Return [X, Y] of the center of cell containing provided text 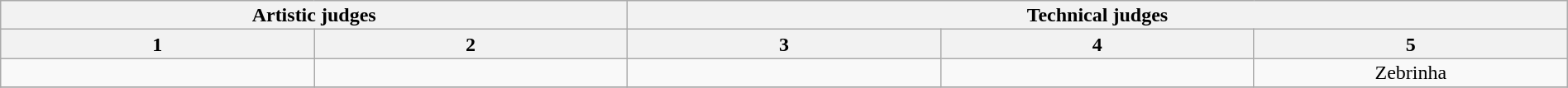
Zebrinha [1411, 72]
Artistic judges [314, 15]
2 [471, 44]
Technical judges [1098, 15]
4 [1097, 44]
1 [157, 44]
3 [784, 44]
5 [1411, 44]
